Detect which cell encompasses the target text, then output its (X, Y) center coordinate. 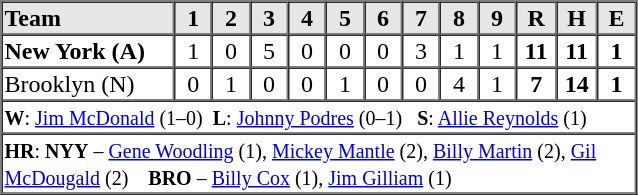
HR: NYY – Gene Woodling (1), Mickey Mantle (2), Billy Martin (2), Gil McDougald (2) BRO – Billy Cox (1), Jim Gilliam (1) (319, 164)
H (576, 18)
Brooklyn (N) (88, 84)
R (536, 18)
New York (A) (88, 50)
W: Jim McDonald (1–0) L: Johnny Podres (0–1) S: Allie Reynolds (1) (319, 116)
E (616, 18)
9 (497, 18)
6 (383, 18)
14 (576, 84)
2 (231, 18)
Team (88, 18)
8 (459, 18)
